Provide the [X, Y] coordinate of the cell's center where the given text is located.  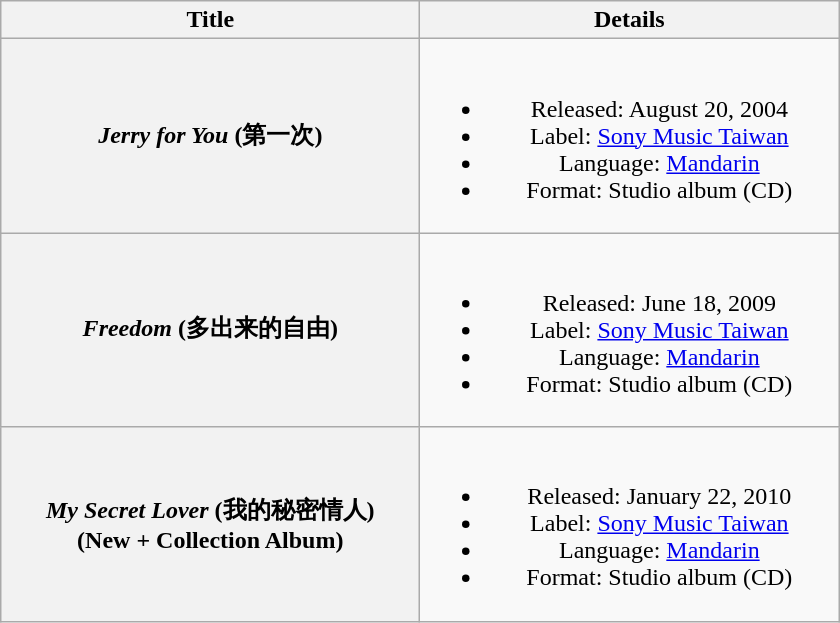
Released: June 18, 2009Label: Sony Music TaiwanLanguage: MandarinFormat: Studio album (CD) [630, 330]
Title [210, 20]
Released: January 22, 2010Label: Sony Music TaiwanLanguage: MandarinFormat: Studio album (CD) [630, 524]
Jerry for You (第一次) [210, 136]
Freedom (多出来的自由) [210, 330]
Released: August 20, 2004Label: Sony Music TaiwanLanguage: MandarinFormat: Studio album (CD) [630, 136]
My Secret Lover (我的秘密情人)(New + Collection Album) [210, 524]
Details [630, 20]
